From the cell containing the given text, extract its center point as [X, Y] coordinate. 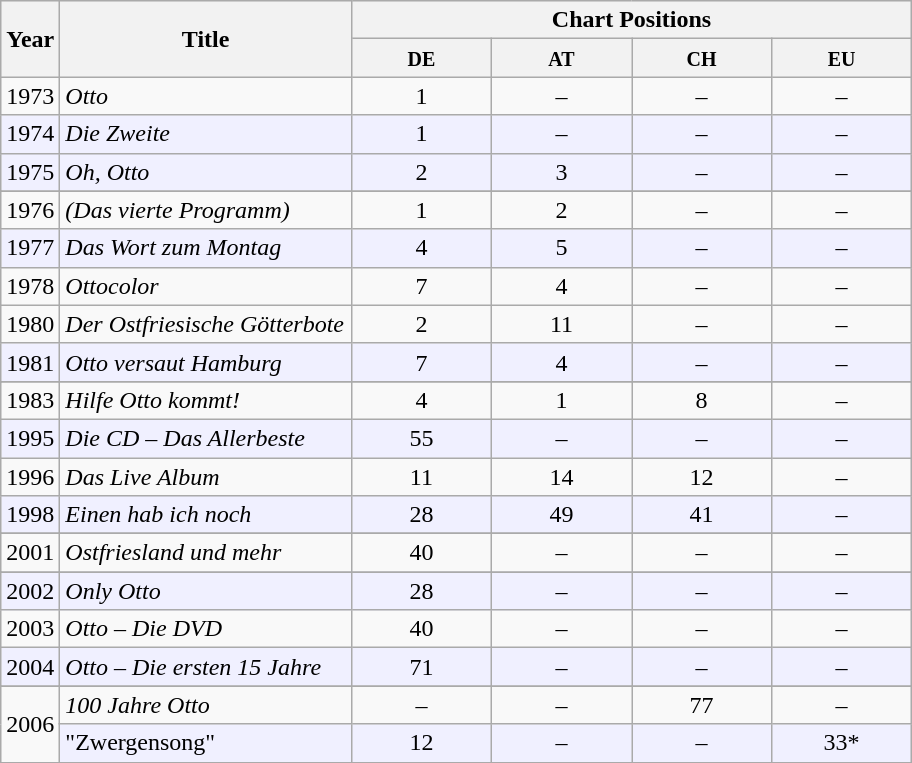
Das Live Album [206, 477]
1978 [30, 286]
(Das vierte Programm) [206, 210]
1995 [30, 438]
71 [421, 667]
Das Wort zum Montag [206, 248]
41 [702, 515]
1977 [30, 248]
Otto – Die ersten 15 Jahre [206, 667]
Die Zweite [206, 134]
Otto – Die DVD [206, 629]
Title [206, 39]
Otto [206, 96]
1973 [30, 96]
49 [561, 515]
Chart Positions [631, 20]
AT [561, 58]
Die CD – Das Allerbeste [206, 438]
33* [842, 743]
1981 [30, 362]
8 [702, 400]
Otto versaut Hamburg [206, 362]
Hilfe Otto kommt! [206, 400]
1998 [30, 515]
3 [561, 172]
1976 [30, 210]
CH [702, 58]
1975 [30, 172]
2001 [30, 553]
100 Jahre Otto [206, 705]
Only Otto [206, 591]
Ottocolor [206, 286]
Ostfriesland und mehr [206, 553]
2002 [30, 591]
1983 [30, 400]
1974 [30, 134]
14 [561, 477]
2003 [30, 629]
DE [421, 58]
Einen hab ich noch [206, 515]
2006 [30, 724]
Der Ostfriesische Götterbote [206, 324]
"Zwergensong" [206, 743]
Oh, Otto [206, 172]
77 [702, 705]
EU [842, 58]
2004 [30, 667]
Year [30, 39]
1980 [30, 324]
1996 [30, 477]
5 [561, 248]
55 [421, 438]
